Identify which cell holds the provided text, then report its [X, Y] central coordinate. 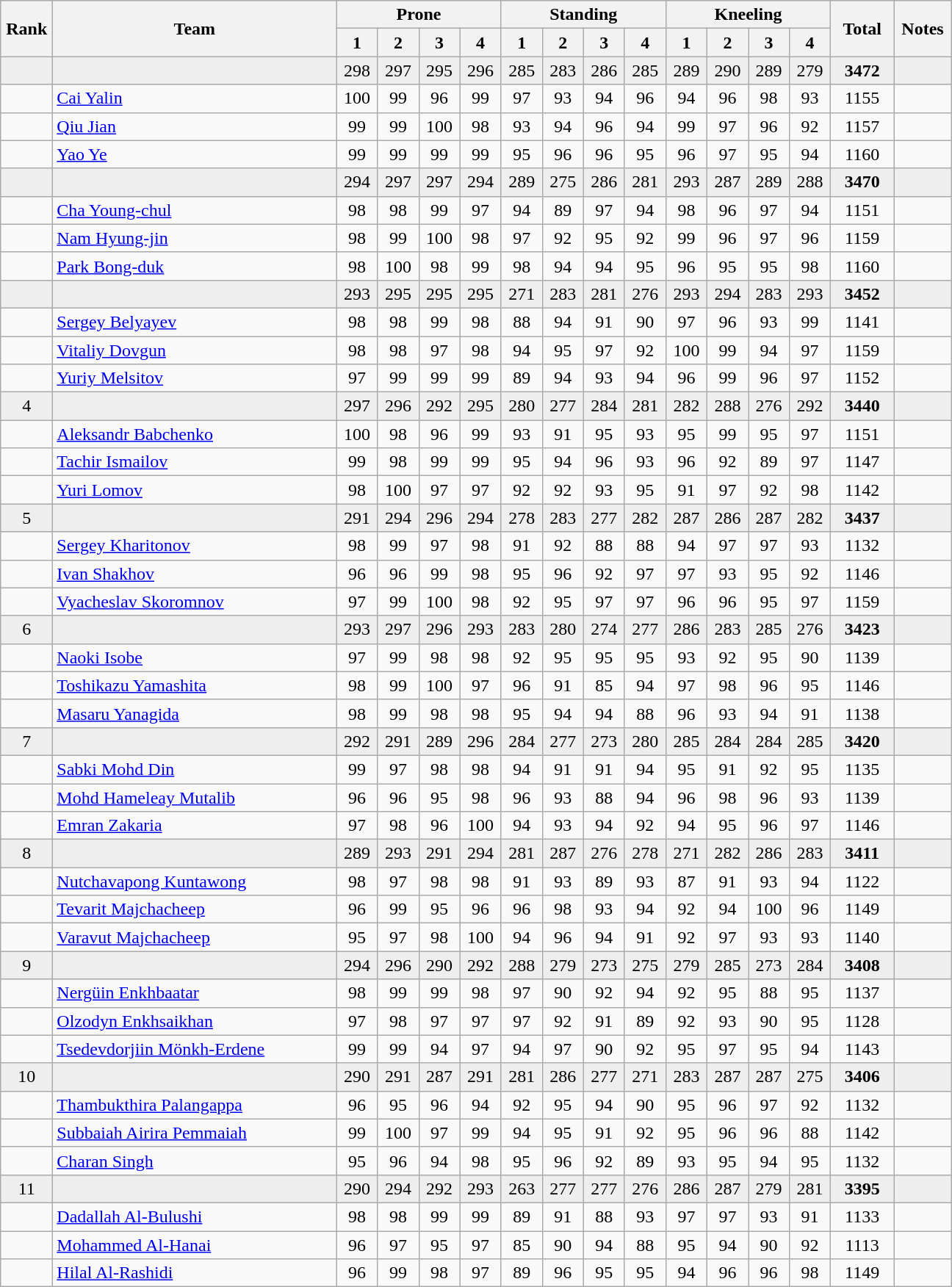
9 [26, 965]
3437 [862, 518]
Nergüin Enkhbaatar [195, 993]
Yuri Lomov [195, 490]
1140 [862, 937]
3406 [862, 1077]
1122 [862, 882]
Notes [923, 29]
Olzodyn Enkhsaikhan [195, 1021]
Mohammed Al-Hanai [195, 1245]
Emran Zakaria [195, 826]
1137 [862, 993]
1157 [862, 126]
1141 [862, 322]
Toshikazu Yamashita [195, 685]
6 [26, 630]
Rank [26, 29]
Subbaiah Airira Pemmaiah [195, 1133]
1113 [862, 1245]
Tevarit Majchacheep [195, 909]
Tsedevdorjiin Mönkh-Erdene [195, 1049]
Naoki Isobe [195, 657]
11 [26, 1189]
Charan Singh [195, 1161]
1155 [862, 98]
Cha Young-chul [195, 210]
Standing [583, 15]
Yuriy Melsitov [195, 378]
10 [26, 1077]
3472 [862, 71]
Sergey Belyayev [195, 322]
Aleksandr Babchenko [195, 434]
87 [686, 882]
Sabki Mohd Din [195, 769]
3411 [862, 854]
298 [357, 71]
1147 [862, 462]
Tachir Ismailov [195, 462]
Thambukthira Palangappa [195, 1105]
Mohd Hameleay Mutalib [195, 797]
Masaru Yanagida [195, 713]
Varavut Majchacheep [195, 937]
8 [26, 854]
Vitaliy Dovgun [195, 350]
3440 [862, 406]
Team [195, 29]
7 [26, 741]
3452 [862, 294]
1143 [862, 1049]
Cai Yalin [195, 98]
Vyacheslav Skoromnov [195, 602]
Total [862, 29]
3423 [862, 630]
Yao Ye [195, 154]
1128 [862, 1021]
Nam Hyung-jin [195, 238]
Hilal Al-Rashidi [195, 1273]
1133 [862, 1216]
Park Bong-duk [195, 266]
1135 [862, 769]
263 [522, 1189]
Ivan Shakhov [195, 574]
274 [604, 630]
Dadallah Al-Bulushi [195, 1216]
3395 [862, 1189]
1138 [862, 713]
Prone [419, 15]
3470 [862, 182]
3420 [862, 741]
Sergey Kharitonov [195, 546]
Kneeling [748, 15]
Nutchavapong Kuntawong [195, 882]
1152 [862, 378]
5 [26, 518]
3408 [862, 965]
Qiu Jian [195, 126]
